From the cell containing the given text, extract its center point as (x, y) coordinate. 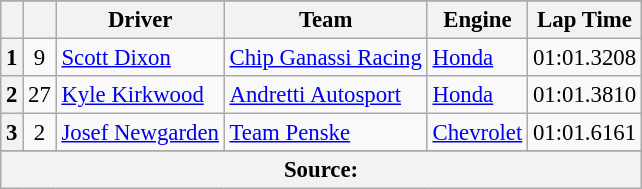
01:01.3810 (585, 95)
01:01.3208 (585, 58)
Andretti Autosport (326, 95)
9 (40, 58)
27 (40, 95)
Team Penske (326, 133)
1 (12, 58)
Chevrolet (477, 133)
Driver (140, 20)
Engine (477, 20)
3 (12, 133)
Team (326, 20)
Lap Time (585, 20)
Kyle Kirkwood (140, 95)
Chip Ganassi Racing (326, 58)
01:01.6161 (585, 133)
Josef Newgarden (140, 133)
Source: (322, 170)
Scott Dixon (140, 58)
